From the cell containing the given text, extract its center point as [X, Y] coordinate. 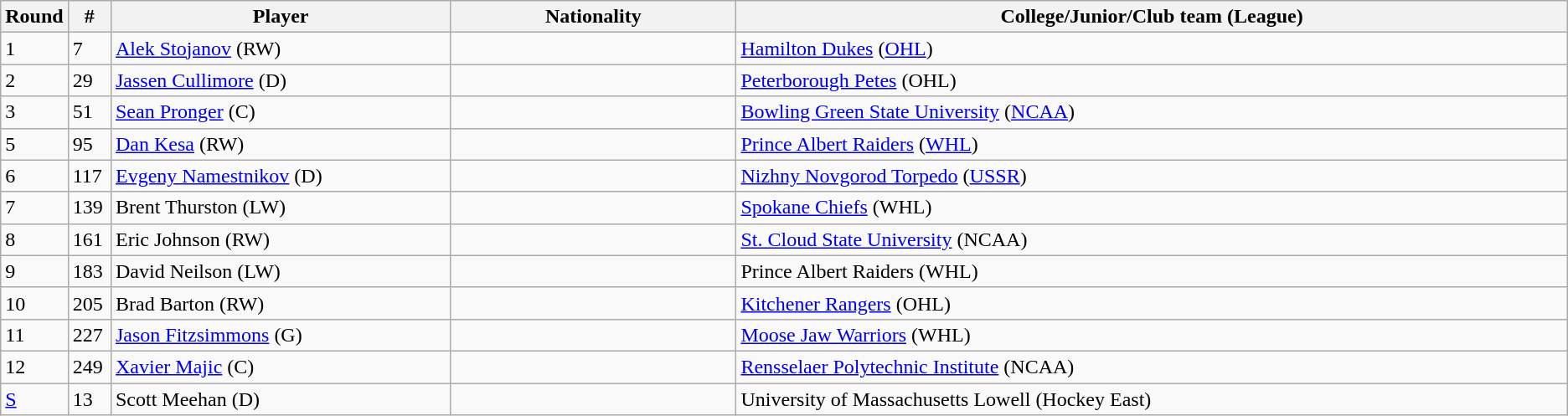
9 [34, 271]
# [89, 17]
Jason Fitzsimmons (G) [280, 335]
10 [34, 303]
Round [34, 17]
13 [89, 399]
Moose Jaw Warriors (WHL) [1152, 335]
Eric Johnson (RW) [280, 239]
Dan Kesa (RW) [280, 144]
2 [34, 80]
Nizhny Novgorod Torpedo (USSR) [1152, 176]
S [34, 399]
Sean Pronger (C) [280, 112]
College/Junior/Club team (League) [1152, 17]
Brad Barton (RW) [280, 303]
1 [34, 49]
205 [89, 303]
51 [89, 112]
Evgeny Namestnikov (D) [280, 176]
St. Cloud State University (NCAA) [1152, 239]
Hamilton Dukes (OHL) [1152, 49]
Xavier Majic (C) [280, 367]
161 [89, 239]
227 [89, 335]
Jassen Cullimore (D) [280, 80]
Nationality [593, 17]
3 [34, 112]
249 [89, 367]
139 [89, 208]
6 [34, 176]
Rensselaer Polytechnic Institute (NCAA) [1152, 367]
Spokane Chiefs (WHL) [1152, 208]
Peterborough Petes (OHL) [1152, 80]
12 [34, 367]
University of Massachusetts Lowell (Hockey East) [1152, 399]
11 [34, 335]
95 [89, 144]
Scott Meehan (D) [280, 399]
Player [280, 17]
8 [34, 239]
117 [89, 176]
183 [89, 271]
5 [34, 144]
Bowling Green State University (NCAA) [1152, 112]
Alek Stojanov (RW) [280, 49]
David Neilson (LW) [280, 271]
Brent Thurston (LW) [280, 208]
29 [89, 80]
Kitchener Rangers (OHL) [1152, 303]
